Provide the [X, Y] coordinate of the cell's center where the given text is located.  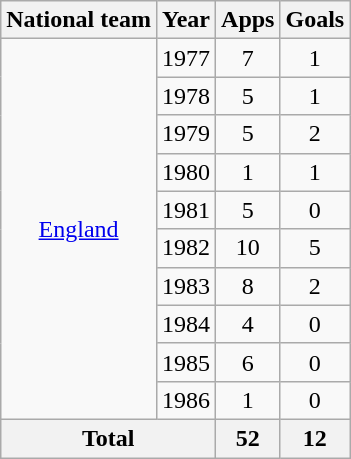
1985 [186, 362]
Total [108, 438]
6 [248, 362]
Goals [315, 20]
1983 [186, 286]
10 [248, 248]
12 [315, 438]
4 [248, 324]
Apps [248, 20]
National team [79, 20]
1978 [186, 96]
1984 [186, 324]
Year [186, 20]
1982 [186, 248]
1981 [186, 210]
England [79, 230]
1979 [186, 134]
1986 [186, 400]
8 [248, 286]
1977 [186, 58]
7 [248, 58]
52 [248, 438]
1980 [186, 172]
